Output the (X, Y) coordinate of the center of the cell containing the given text.  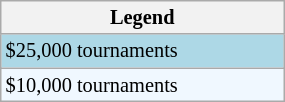
Legend (142, 17)
$25,000 tournaments (142, 51)
$10,000 tournaments (142, 85)
